Find where the given text appears and provide that cell's center as [x, y] coordinate. 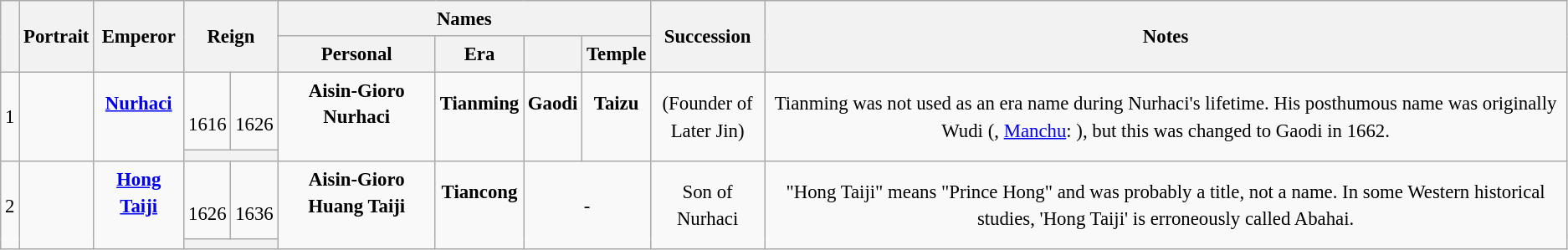
Nurhaci [139, 116]
Taizu [617, 116]
Aisin-Gioro Huang Taiji [356, 205]
Reign [231, 37]
1616 [208, 111]
Aisin-Gioro Nurhaci [356, 116]
Emperor [139, 37]
"Hong Taiji" means "Prince Hong" and was probably a title, not a name. In some Western historical studies, 'Hong Taiji' is erroneously called Abahai. [1166, 205]
Tianming [479, 116]
Hong Taiji [139, 205]
Succession [708, 37]
Personal [356, 54]
Portrait [57, 37]
- [587, 205]
Temple [617, 54]
Era [479, 54]
1636 [254, 200]
(Founder ofLater Jin) [708, 116]
Son of Nurhaci [708, 205]
2 [10, 205]
Tiancong [479, 205]
1 [10, 116]
Gaodi [553, 116]
Names [464, 18]
Notes [1166, 37]
